Find where the given text appears and provide that cell's center as [X, Y] coordinate. 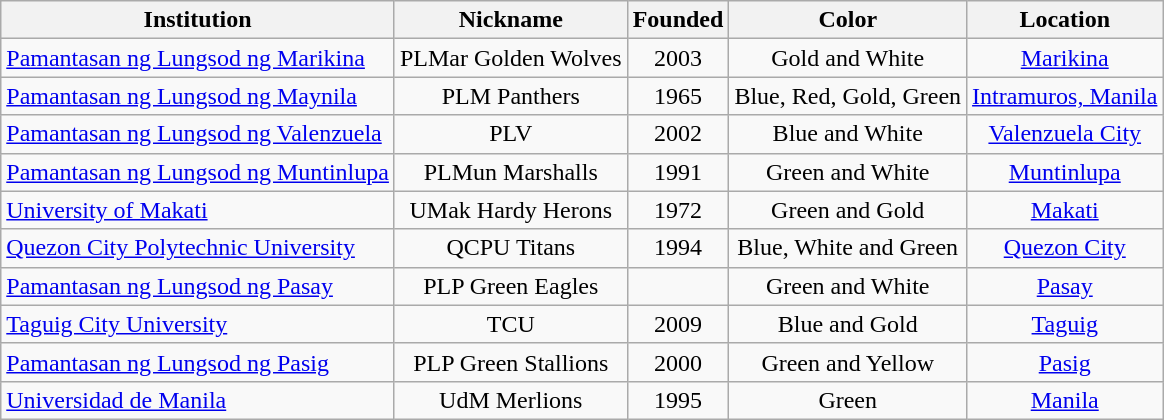
Quezon City [1065, 248]
TCU [510, 324]
Manila [1065, 400]
1965 [678, 96]
Green and Gold [848, 210]
1994 [678, 248]
PLM Panthers [510, 96]
PLP Green Eagles [510, 286]
1991 [678, 172]
University of Makati [198, 210]
Blue, Red, Gold, Green [848, 96]
Pamantasan ng Lungsod ng Maynila [198, 96]
PLMun Marshalls [510, 172]
QCPU Titans [510, 248]
Pamantasan ng Lungsod ng Pasig [198, 362]
Blue and Gold [848, 324]
Universidad de Manila [198, 400]
Pasay [1065, 286]
Marikina [1065, 58]
Makati [1065, 210]
Quezon City Polytechnic University [198, 248]
Green and Yellow [848, 362]
Founded [678, 20]
Intramuros, Manila [1065, 96]
Muntinlupa [1065, 172]
Institution [198, 20]
Color [848, 20]
Pamantasan ng Lungsod ng Pasay [198, 286]
PLMar Golden Wolves [510, 58]
2002 [678, 134]
Pasig [1065, 362]
Nickname [510, 20]
Location [1065, 20]
1995 [678, 400]
Pamantasan ng Lungsod ng Marikina [198, 58]
UdM Merlions [510, 400]
UMak Hardy Herons [510, 210]
Taguig City University [198, 324]
PLP Green Stallions [510, 362]
2000 [678, 362]
Pamantasan ng Lungsod ng Muntinlupa [198, 172]
Pamantasan ng Lungsod ng Valenzuela [198, 134]
1972 [678, 210]
PLV [510, 134]
2003 [678, 58]
Green [848, 400]
2009 [678, 324]
Blue, White and Green [848, 248]
Blue and White [848, 134]
Gold and White [848, 58]
Valenzuela City [1065, 134]
Taguig [1065, 324]
